Search for the cell housing the specified text and yield its (X, Y) center coordinate. 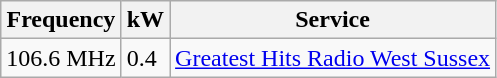
Greatest Hits Radio West Sussex (333, 58)
Service (333, 20)
Frequency (61, 20)
106.6 MHz (61, 58)
0.4 (145, 58)
kW (145, 20)
